Identify which cell holds the provided text, then report its [x, y] central coordinate. 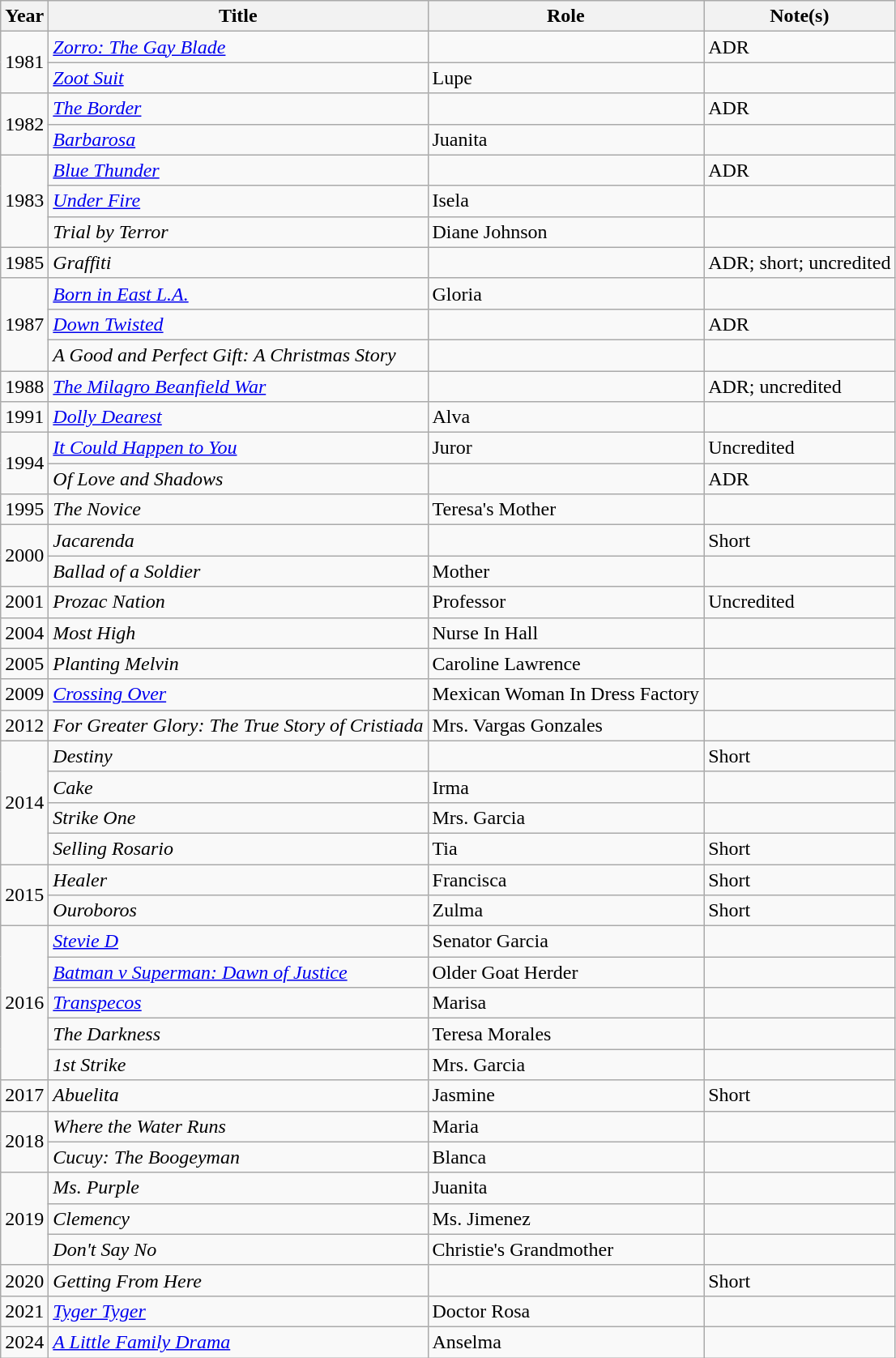
Graffiti [238, 263]
Planting Melvin [238, 664]
Abuelita [238, 1095]
It Could Happen to You [238, 448]
Ouroboros [238, 911]
Transpecos [238, 1003]
2001 [24, 602]
Ms. Jimenez [565, 1219]
Prozac Nation [238, 602]
2000 [24, 556]
Blanca [565, 1157]
1st Strike [238, 1065]
Dolly Dearest [238, 417]
Jasmine [565, 1095]
2018 [24, 1142]
The Darkness [238, 1034]
2009 [24, 694]
Francisca [565, 879]
2024 [24, 1342]
1987 [24, 324]
ADR; short; uncredited [800, 263]
Jacarenda [238, 540]
ADR; uncredited [800, 386]
Getting From Here [238, 1280]
2012 [24, 725]
Diane Johnson [565, 232]
1991 [24, 417]
2016 [24, 1003]
The Novice [238, 510]
Selling Rosario [238, 848]
1983 [24, 201]
Title [238, 16]
1982 [24, 124]
A Little Family Drama [238, 1342]
Clemency [238, 1219]
Note(s) [800, 16]
Tia [565, 848]
Don't Say No [238, 1249]
Doctor Rosa [565, 1311]
Isela [565, 201]
Trial by Terror [238, 232]
Mrs. Vargas Gonzales [565, 725]
Lupe [565, 78]
Barbarosa [238, 139]
1985 [24, 263]
Professor [565, 602]
Born in East L.A. [238, 293]
2017 [24, 1095]
Nurse In Hall [565, 633]
The Border [238, 109]
Mother [565, 571]
2014 [24, 802]
Blue Thunder [238, 170]
Ballad of a Soldier [238, 571]
Caroline Lawrence [565, 664]
Cucuy: The Boogeyman [238, 1157]
Teresa's Mother [565, 510]
1994 [24, 463]
Down Twisted [238, 324]
Anselma [565, 1342]
2019 [24, 1219]
1988 [24, 386]
The Milagro Beanfield War [238, 386]
Older Goat Herder [565, 972]
Batman v Superman: Dawn of Justice [238, 972]
Tyger Tyger [238, 1311]
Role [565, 16]
Maria [565, 1126]
Crossing Over [238, 694]
Marisa [565, 1003]
Teresa Morales [565, 1034]
Where the Water Runs [238, 1126]
Most High [238, 633]
Healer [238, 879]
Alva [565, 417]
Christie's Grandmother [565, 1249]
Cake [238, 787]
Strike One [238, 818]
Zoot Suit [238, 78]
Zulma [565, 911]
Mexican Woman In Dress Factory [565, 694]
Ms. Purple [238, 1188]
2021 [24, 1311]
Year [24, 16]
Irma [565, 787]
A Good and Perfect Gift: A Christmas Story [238, 355]
1981 [24, 62]
Of Love and Shadows [238, 479]
Destiny [238, 756]
2005 [24, 664]
Gloria [565, 293]
1995 [24, 510]
2004 [24, 633]
2020 [24, 1280]
For Greater Glory: The True Story of Cristiada [238, 725]
Juror [565, 448]
Zorro: The Gay Blade [238, 47]
2015 [24, 895]
Stevie D [238, 942]
Under Fire [238, 201]
Senator Garcia [565, 942]
